Capture the cell that displays the provided text and extract its [X, Y] central coordinate. 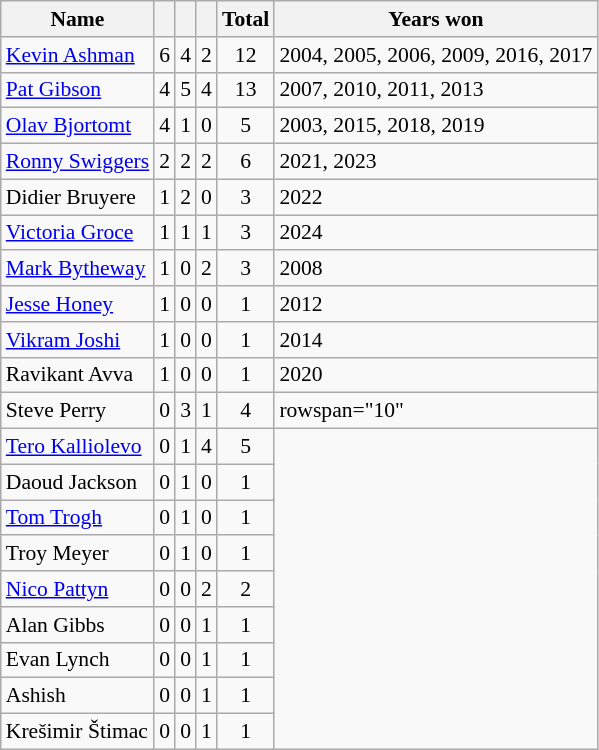
Kevin Ashman [78, 54]
Mark Bytheway [78, 268]
Didier Bruyere [78, 197]
Ashish [78, 696]
Vikram Joshi [78, 339]
2012 [436, 304]
13 [246, 90]
Jesse Honey [78, 304]
Pat Gibson [78, 90]
Daoud Jackson [78, 482]
12 [246, 54]
Alan Gibbs [78, 624]
rowspan="10" [436, 411]
Nico Pattyn [78, 589]
2020 [436, 375]
2003, 2015, 2018, 2019 [436, 126]
2021, 2023 [436, 161]
Tero Kalliolevo [78, 446]
Steve Perry [78, 411]
Tom Trogh [78, 518]
2022 [436, 197]
Victoria Groce [78, 232]
2008 [436, 268]
Ronny Swiggers [78, 161]
2004, 2005, 2006, 2009, 2016, 2017 [436, 54]
Ravikant Avva [78, 375]
2014 [436, 339]
Krešimir Štimac [78, 731]
Troy Meyer [78, 553]
2024 [436, 232]
Total [246, 19]
Olav Bjortomt [78, 126]
Name [78, 19]
Years won [436, 19]
Evan Lynch [78, 660]
2007, 2010, 2011, 2013 [436, 90]
